For the text-containing cell, return its midpoint in (X, Y) coordinate format. 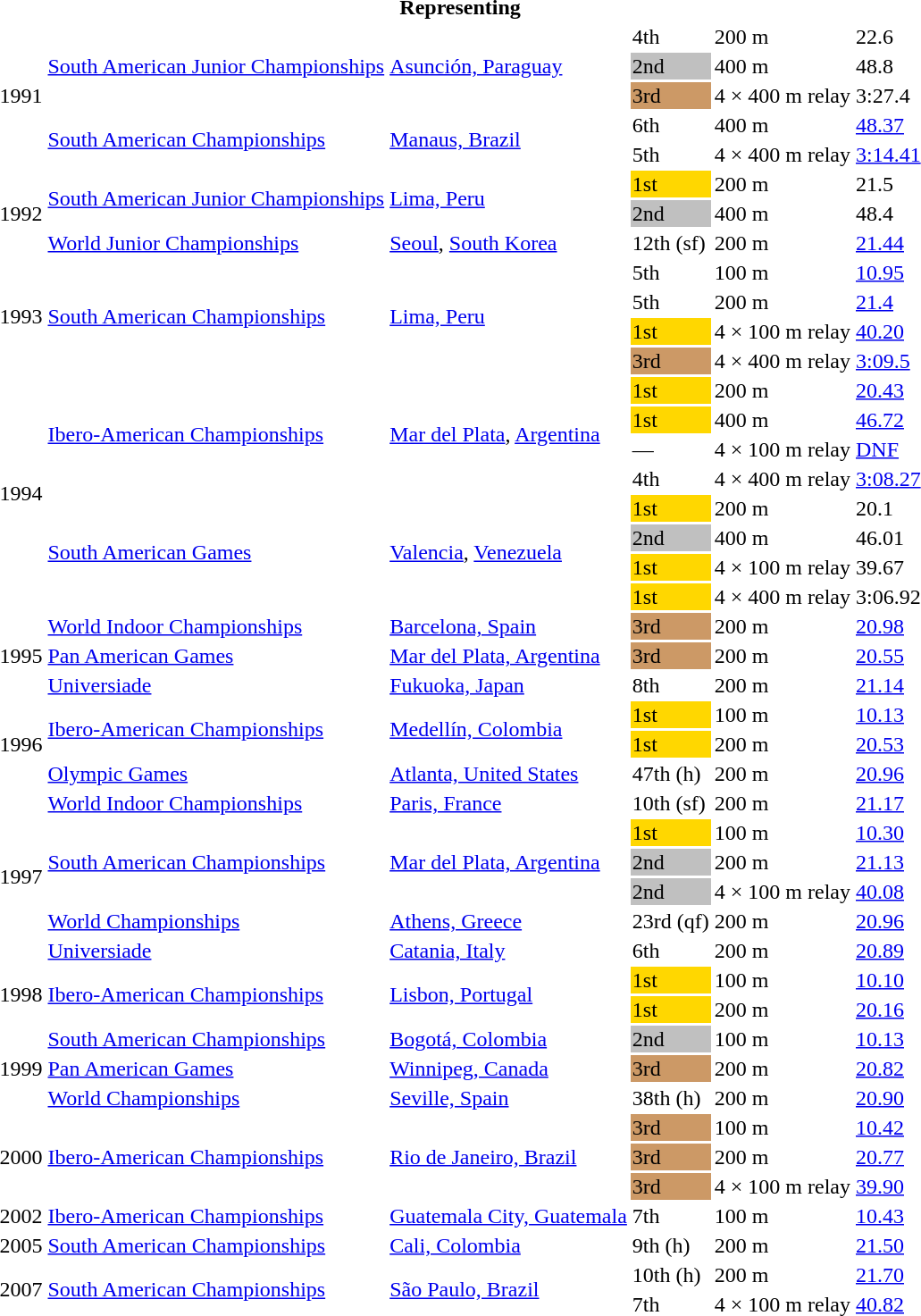
Rio de Janeiro, Brazil (509, 1157)
38th (h) (670, 1098)
Guatemala City, Guatemala (509, 1216)
10th (h) (670, 1275)
10th (sf) (670, 803)
Olympic Games (216, 774)
Winnipeg, Canada (509, 1069)
Barcelona, Spain (509, 626)
23rd (qf) (670, 921)
Seoul, South Korea (509, 243)
Catania, Italy (509, 951)
7th (670, 1216)
World Junior Championships (216, 243)
Seville, Spain (509, 1098)
Bogotá, Colombia (509, 1039)
12th (sf) (670, 243)
Manaus, Brazil (509, 139)
9th (h) (670, 1245)
— (670, 449)
Paris, France (509, 803)
Lisbon, Portugal (509, 995)
Fukuoka, Japan (509, 685)
South American Games (216, 552)
Athens, Greece (509, 921)
Medellín, Colombia (509, 729)
8th (670, 685)
47th (h) (670, 774)
Cali, Colombia (509, 1245)
Asunción, Paraguay (509, 66)
Atlanta, United States (509, 774)
Valencia, Venezuela (509, 552)
